Return the (x, y) coordinate for the center point of the cell that contains the specified text.  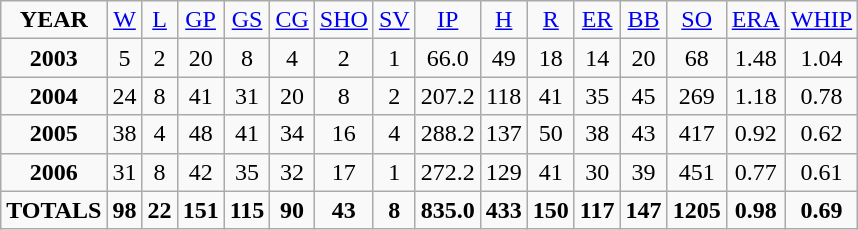
17 (344, 172)
0.77 (756, 172)
2006 (54, 172)
0.92 (756, 134)
L (160, 20)
1.04 (821, 58)
ERA (756, 20)
45 (644, 96)
SV (394, 20)
H (504, 20)
272.2 (448, 172)
1.18 (756, 96)
24 (124, 96)
115 (247, 210)
147 (644, 210)
2005 (54, 134)
W (124, 20)
150 (550, 210)
0.62 (821, 134)
SHO (344, 20)
34 (292, 134)
151 (200, 210)
1.48 (756, 58)
48 (200, 134)
ER (597, 20)
16 (344, 134)
32 (292, 172)
14 (597, 58)
YEAR (54, 20)
BB (644, 20)
117 (597, 210)
50 (550, 134)
0.78 (821, 96)
0.61 (821, 172)
GP (200, 20)
39 (644, 172)
90 (292, 210)
5 (124, 58)
WHIP (821, 20)
137 (504, 134)
417 (696, 134)
66.0 (448, 58)
TOTALS (54, 210)
49 (504, 58)
1205 (696, 210)
2003 (54, 58)
22 (160, 210)
SO (696, 20)
GS (247, 20)
30 (597, 172)
98 (124, 210)
2004 (54, 96)
42 (200, 172)
288.2 (448, 134)
0.69 (821, 210)
18 (550, 58)
IP (448, 20)
R (550, 20)
269 (696, 96)
835.0 (448, 210)
207.2 (448, 96)
451 (696, 172)
433 (504, 210)
0.98 (756, 210)
129 (504, 172)
CG (292, 20)
118 (504, 96)
68 (696, 58)
